Pinpoint the cell where the given text exists, returning its [x, y] midpoint coordinate. 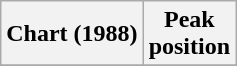
Chart (1988) [72, 34]
Peakposition [189, 34]
